Locate the cell with the specified text and output its [x, y] center coordinate. 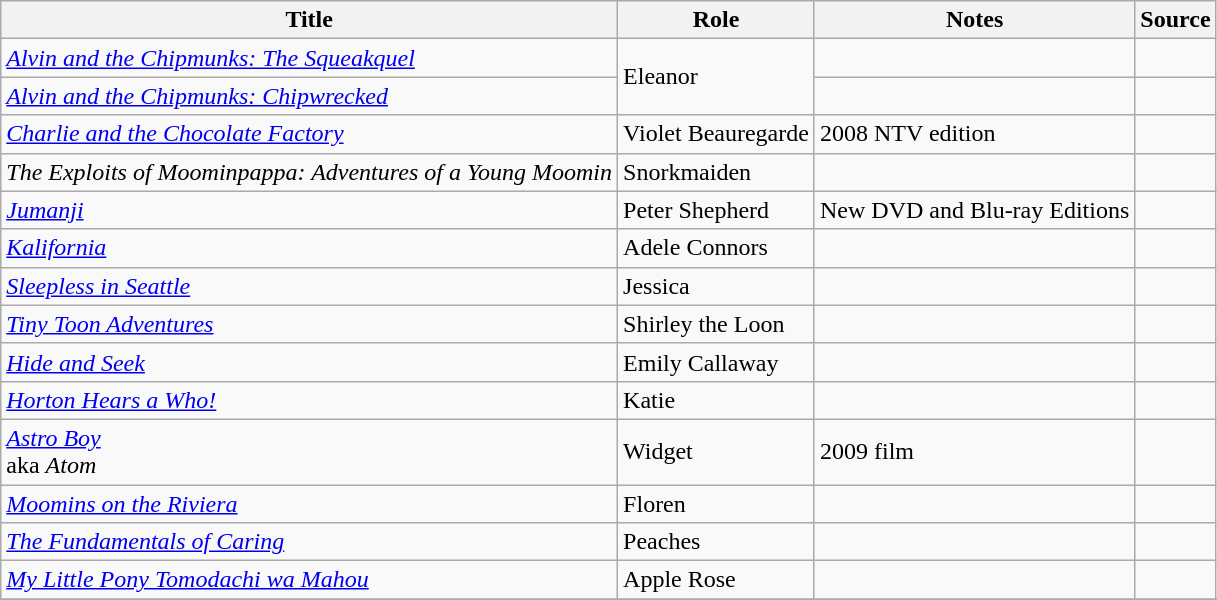
Peter Shepherd [716, 210]
Jessica [716, 286]
Tiny Toon Adventures [310, 324]
New DVD and Blu-ray Editions [974, 210]
Peaches [716, 542]
Apple Rose [716, 580]
My Little Pony Tomodachi wa Mahou [310, 580]
Source [1176, 20]
Kalifornia [310, 248]
Notes [974, 20]
Adele Connors [716, 248]
Violet Beauregarde [716, 134]
Floren [716, 503]
Alvin and the Chipmunks: Chipwrecked [310, 96]
Eleanor [716, 77]
Emily Callaway [716, 362]
The Fundamentals of Caring [310, 542]
Katie [716, 400]
Jumanji [310, 210]
Astro Boyaka Atom [310, 452]
Moomins on the Riviera [310, 503]
Sleepless in Seattle [310, 286]
Title [310, 20]
Shirley the Loon [716, 324]
Role [716, 20]
Snorkmaiden [716, 172]
Alvin and the Chipmunks: The Squeakquel [310, 58]
2008 NTV edition [974, 134]
Horton Hears a Who! [310, 400]
Charlie and the Chocolate Factory [310, 134]
2009 film [974, 452]
Hide and Seek [310, 362]
Widget [716, 452]
The Exploits of Moominpappa: Adventures of a Young Moomin [310, 172]
